Extract the (x, y) coordinate from the center of the cell holding the provided text.  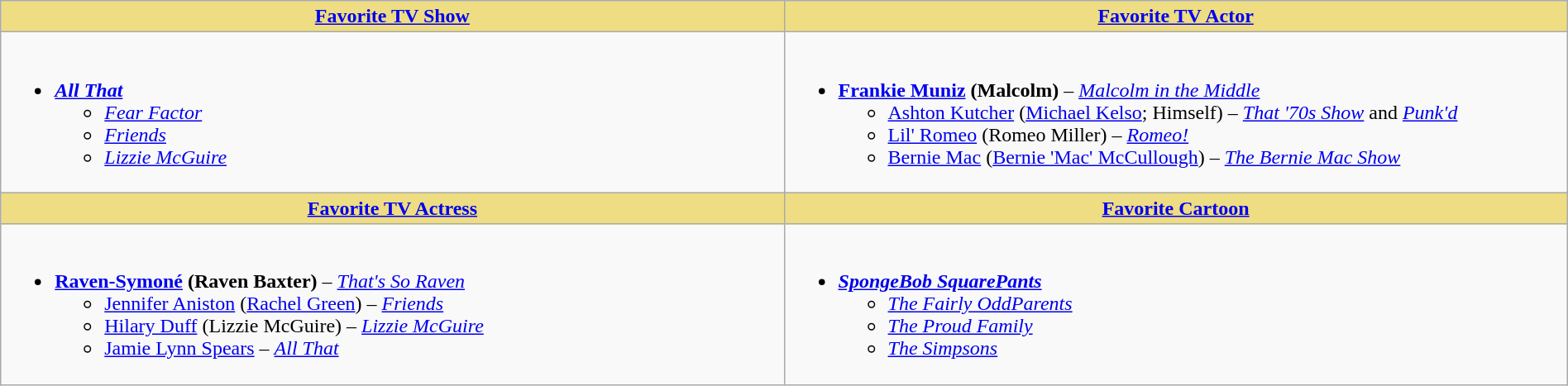
SpongeBob SquarePantsThe Fairly OddParentsThe Proud FamilyThe Simpsons (1176, 304)
Favorite TV Show (392, 17)
Favorite Cartoon (1176, 208)
Favorite TV Actor (1176, 17)
All ThatFear FactorFriendsLizzie McGuire (392, 112)
Favorite TV Actress (392, 208)
